Capture the cell that displays the provided text and extract its (X, Y) central coordinate. 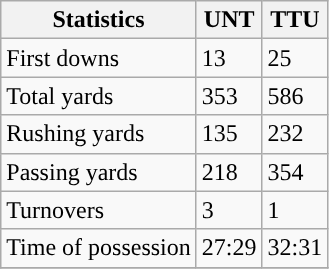
3 (229, 210)
25 (295, 58)
Turnovers (99, 210)
586 (295, 96)
354 (295, 172)
First downs (99, 58)
Passing yards (99, 172)
TTU (295, 20)
27:29 (229, 248)
1 (295, 210)
Time of possession (99, 248)
32:31 (295, 248)
Rushing yards (99, 134)
232 (295, 134)
135 (229, 134)
UNT (229, 20)
218 (229, 172)
13 (229, 58)
Total yards (99, 96)
Statistics (99, 20)
353 (229, 96)
